Output the [X, Y] coordinate of the center of the cell containing the given text.  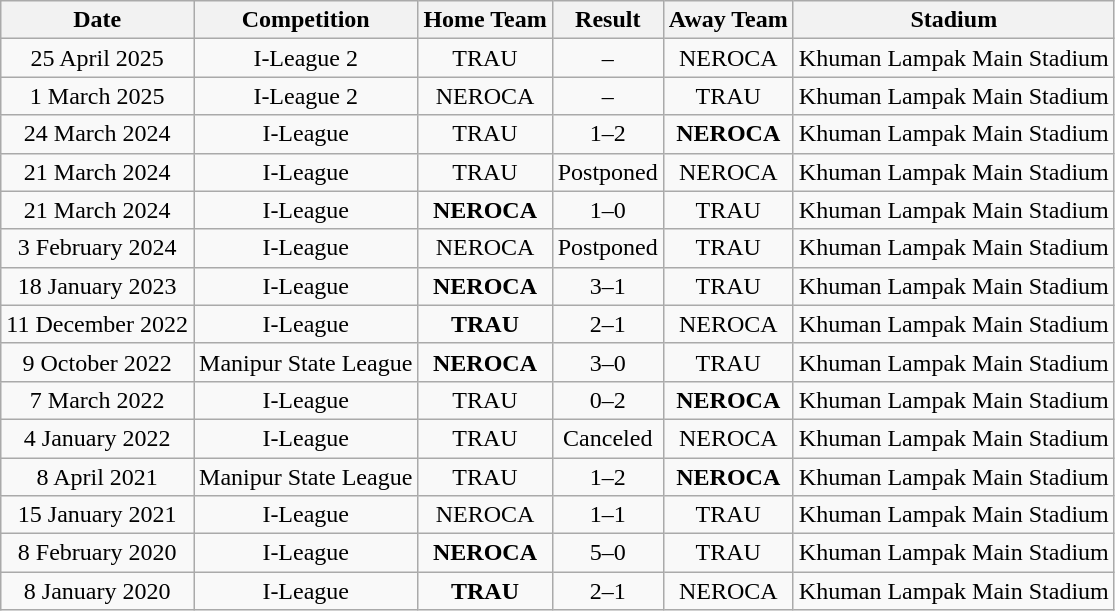
15 January 2021 [98, 515]
25 April 2025 [98, 58]
Date [98, 20]
3 February 2024 [98, 248]
Competition [306, 20]
24 March 2024 [98, 134]
5–0 [608, 553]
18 January 2023 [98, 286]
9 October 2022 [98, 362]
Canceled [608, 438]
8 January 2020 [98, 591]
8 February 2020 [98, 553]
0–2 [608, 400]
Away Team [728, 20]
1–0 [608, 210]
7 March 2022 [98, 400]
Stadium [954, 20]
3–1 [608, 286]
Result [608, 20]
4 January 2022 [98, 438]
1 March 2025 [98, 96]
8 April 2021 [98, 477]
3–0 [608, 362]
11 December 2022 [98, 324]
Home Team [485, 20]
1–1 [608, 515]
